Scan for the cell matching the given text and deliver its [x, y] coordinate at center. 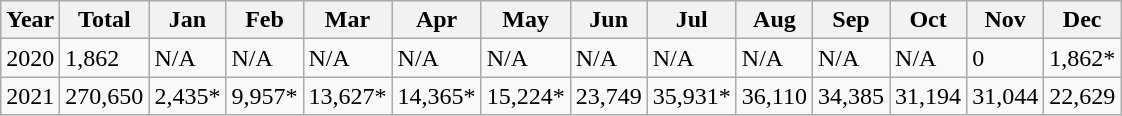
2021 [30, 96]
34,385 [850, 96]
Oct [928, 20]
0 [1006, 58]
13,627* [348, 96]
Aug [774, 20]
Total [104, 20]
2020 [30, 58]
Jun [608, 20]
14,365* [436, 96]
1,862 [104, 58]
23,749 [608, 96]
Jul [692, 20]
Feb [264, 20]
9,957* [264, 96]
1,862* [1082, 58]
2,435* [188, 96]
31,194 [928, 96]
May [526, 20]
270,650 [104, 96]
Year [30, 20]
Mar [348, 20]
35,931* [692, 96]
Jan [188, 20]
31,044 [1006, 96]
Nov [1006, 20]
22,629 [1082, 96]
15,224* [526, 96]
Apr [436, 20]
Dec [1082, 20]
Sep [850, 20]
36,110 [774, 96]
